Identify which cell holds the provided text, then report its [x, y] central coordinate. 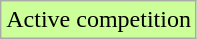
Active competition [99, 20]
